Return the [x, y] coordinate for the center point of the cell that contains the specified text.  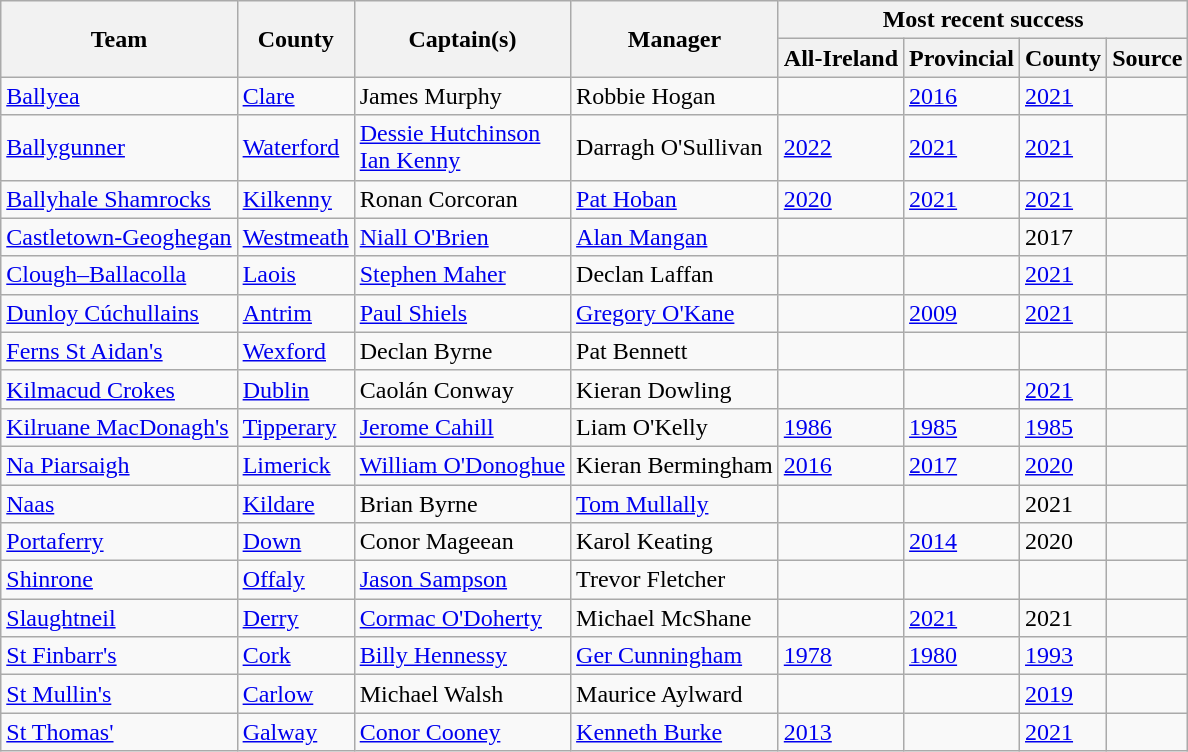
Conor Mageean [462, 542]
1993 [1064, 656]
Ger Cunningham [675, 656]
1978 [840, 656]
Pat Hoban [675, 199]
Antrim [296, 313]
Billy Hennessy [462, 656]
Slaughtneil [119, 618]
Ballyea [119, 96]
Ballyhale Shamrocks [119, 199]
Naas [119, 503]
2009 [962, 313]
Kieran Bermingham [675, 465]
Declan Byrne [462, 351]
Conor Cooney [462, 732]
St Thomas' [119, 732]
Tipperary [296, 427]
Darragh O'Sullivan [675, 148]
William O'Donoghue [462, 465]
Robbie Hogan [675, 96]
Captain(s) [462, 39]
Alan Mangan [675, 237]
St Finbarr's [119, 656]
Jason Sampson [462, 580]
Ronan Corcoran [462, 199]
Jerome Cahill [462, 427]
Liam O'Kelly [675, 427]
Caolán Conway [462, 389]
Ferns St Aidan's [119, 351]
Castletown-Geoghegan [119, 237]
Cork [296, 656]
Trevor Fletcher [675, 580]
Kilruane MacDonagh's [119, 427]
Kilkenny [296, 199]
Shinrone [119, 580]
Declan Laffan [675, 275]
Kieran Dowling [675, 389]
Team [119, 39]
Provincial [962, 58]
Kenneth Burke [675, 732]
Source [1148, 58]
Portaferry [119, 542]
Galway [296, 732]
Dublin [296, 389]
Karol Keating [675, 542]
Pat Bennett [675, 351]
1980 [962, 656]
Michael McShane [675, 618]
Limerick [296, 465]
Offaly [296, 580]
Clough–Ballacolla [119, 275]
St Mullin's [119, 694]
Derry [296, 618]
Wexford [296, 351]
Maurice Aylward [675, 694]
Tom Mullally [675, 503]
All-Ireland [840, 58]
Na Piarsaigh [119, 465]
Most recent success [983, 20]
Ballygunner [119, 148]
Dessie HutchinsonIan Kenny [462, 148]
Cormac O'Doherty [462, 618]
Paul Shiels [462, 313]
Manager [675, 39]
2019 [1064, 694]
Kildare [296, 503]
Carlow [296, 694]
Down [296, 542]
2014 [962, 542]
Kilmacud Crokes [119, 389]
Dunloy Cúchullains [119, 313]
Gregory O'Kane [675, 313]
Laois [296, 275]
Clare [296, 96]
Brian Byrne [462, 503]
Waterford [296, 148]
James Murphy [462, 96]
2013 [840, 732]
2022 [840, 148]
Niall O'Brien [462, 237]
Stephen Maher [462, 275]
1986 [840, 427]
Westmeath [296, 237]
Michael Walsh [462, 694]
